Identify which cell holds the provided text, then report its [x, y] central coordinate. 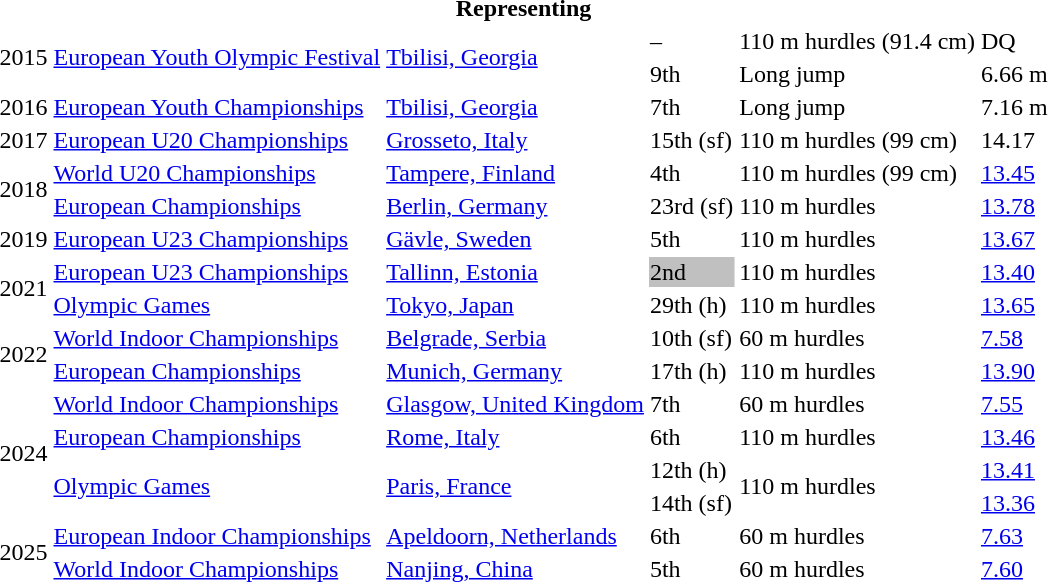
European U20 Championships [217, 140]
15th (sf) [691, 140]
29th (h) [691, 305]
23rd (sf) [691, 206]
Gävle, Sweden [516, 239]
10th (sf) [691, 338]
14th (sf) [691, 503]
2nd [691, 272]
5th [691, 239]
110 m hurdles (91.4 cm) [858, 41]
Munich, Germany [516, 371]
9th [691, 74]
Tokyo, Japan [516, 305]
Grosseto, Italy [516, 140]
World U20 Championships [217, 173]
Tampere, Finland [516, 173]
Glasgow, United Kingdom [516, 404]
Paris, France [516, 486]
European Youth Championships [217, 107]
17th (h) [691, 371]
Rome, Italy [516, 437]
4th [691, 173]
– [691, 41]
Berlin, Germany [516, 206]
12th (h) [691, 470]
Belgrade, Serbia [516, 338]
Tallinn, Estonia [516, 272]
European Youth Olympic Festival [217, 58]
Apeldoorn, Netherlands [516, 536]
European Indoor Championships [217, 536]
